Return the (X, Y) coordinate for the center point of the cell that contains the specified text.  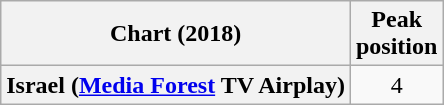
Israel (Media Forest TV Airplay) (176, 85)
Chart (2018) (176, 34)
Peak position (396, 34)
4 (396, 85)
